Find where the given text appears and provide that cell's center as [X, Y] coordinate. 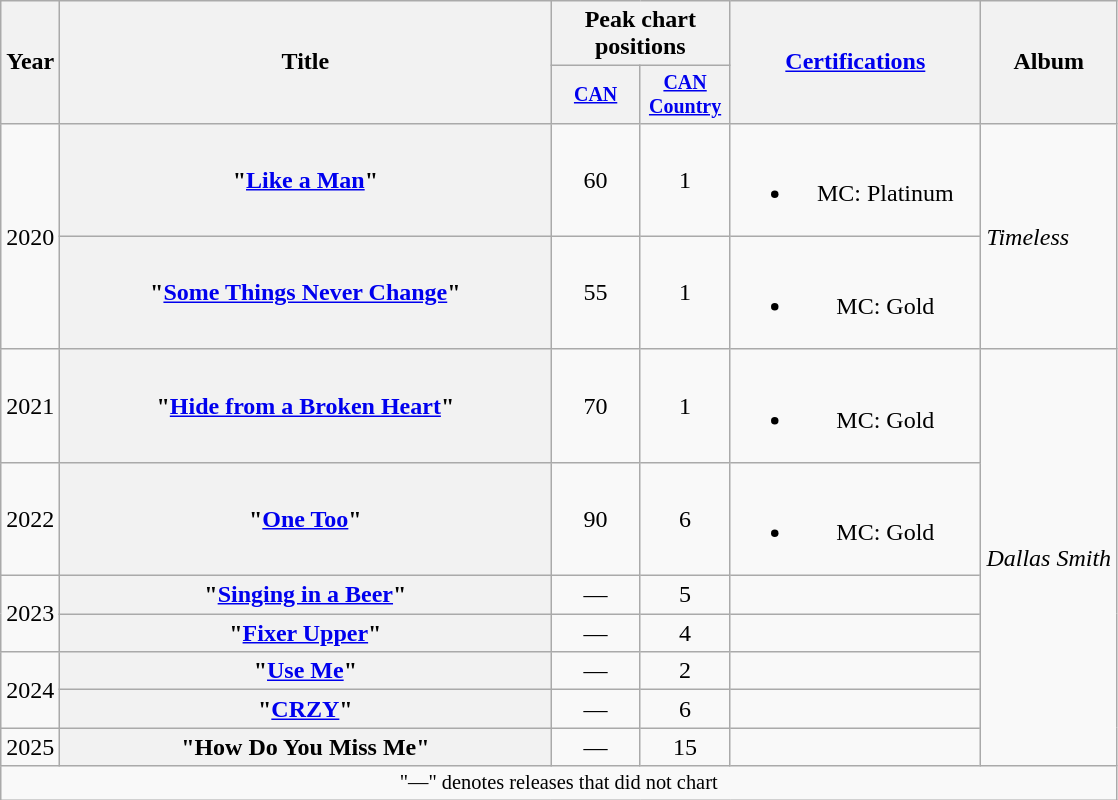
Peak chartpositions [640, 34]
90 [596, 518]
55 [596, 292]
"CRZY" [306, 709]
2 [684, 671]
Certifications [856, 62]
2024 [30, 690]
70 [596, 406]
2023 [30, 614]
Title [306, 62]
Dallas Smith [1049, 557]
15 [684, 747]
Timeless [1049, 236]
"—" denotes releases that did not chart [559, 783]
5 [684, 595]
"Singing in a Beer" [306, 595]
"Hide from a Broken Heart" [306, 406]
MC: Platinum [856, 180]
2021 [30, 406]
2022 [30, 518]
Album [1049, 62]
CAN [596, 94]
"How Do You Miss Me" [306, 747]
Year [30, 62]
2020 [30, 236]
"Like a Man" [306, 180]
"Use Me" [306, 671]
2025 [30, 747]
"Some Things Never Change" [306, 292]
"Fixer Upper" [306, 633]
"One Too" [306, 518]
60 [596, 180]
CAN Country [684, 94]
4 [684, 633]
